From the cell containing the given text, extract its center point as (x, y) coordinate. 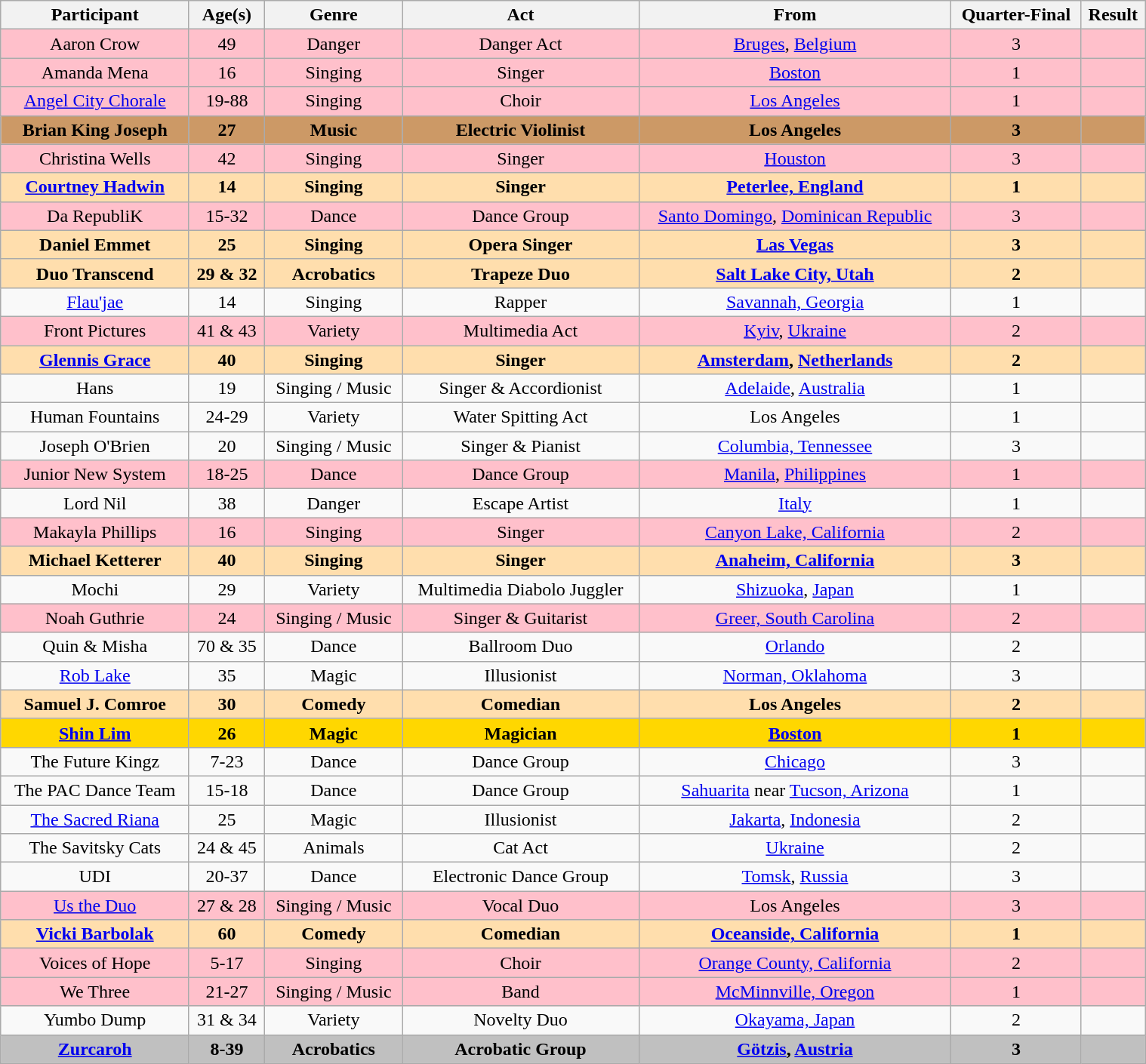
Front Pictures (95, 331)
Tomsk, Russia (795, 877)
Amanda Mena (95, 72)
Vocal Duo (521, 906)
26 (226, 733)
Greer, South Carolina (795, 618)
7-23 (226, 761)
Music (334, 130)
The PAC Dance Team (95, 790)
Las Vegas (795, 244)
Houston (795, 158)
29 & 32 (226, 273)
Multimedia Diabolo Juggler (521, 589)
Age(s) (226, 15)
Water Spitting Act (521, 417)
Samuel J. Comroe (95, 704)
Makayla Phillips (95, 532)
Band (521, 992)
Multimedia Act (521, 331)
Santo Domingo, Dominican Republic (795, 216)
Ballroom Duo (521, 647)
21-27 (226, 992)
Adelaide, Australia (795, 389)
Electric Violinist (521, 130)
20 (226, 446)
19-88 (226, 101)
Shizuoka, Japan (795, 589)
Lord Nil (95, 503)
Chicago (795, 761)
Zurcaroh (95, 1049)
24 & 45 (226, 848)
24-29 (226, 417)
Trapeze Duo (521, 273)
Norman, Oklahoma (795, 675)
Noah Guthrie (95, 618)
Result (1113, 15)
Singer & Pianist (521, 446)
Italy (795, 503)
19 (226, 389)
Jakarta, Indonesia (795, 819)
Opera Singer (521, 244)
5-17 (226, 963)
Participant (95, 15)
24 (226, 618)
The Savitsky Cats (95, 848)
Bruges, Belgium (795, 44)
UDI (95, 877)
Act (521, 15)
Joseph O'Brien (95, 446)
Manila, Philippines (795, 475)
70 & 35 (226, 647)
Duo Transcend (95, 273)
Salt Lake City, Utah (795, 273)
Electronic Dance Group (521, 877)
27 & 28 (226, 906)
Courtney Hadwin (95, 187)
Canyon Lake, California (795, 532)
Vicki Barbolak (95, 934)
8-39 (226, 1049)
Escape Artist (521, 503)
Ukraine (795, 848)
From (795, 15)
30 (226, 704)
Sahuarita near Tucson, Arizona (795, 790)
Animals (334, 848)
We Three (95, 992)
Quin & Misha (95, 647)
Da RepubliK (95, 216)
Voices of Hope (95, 963)
41 & 43 (226, 331)
Hans (95, 389)
Us the Duo (95, 906)
Rob Lake (95, 675)
Orlando (795, 647)
35 (226, 675)
18-25 (226, 475)
Orange County, California (795, 963)
Kyiv, Ukraine (795, 331)
27 (226, 130)
Quarter-Final (1016, 15)
Mochi (95, 589)
Oceanside, California (795, 934)
Junior New System (95, 475)
60 (226, 934)
15-18 (226, 790)
42 (226, 158)
Amsterdam, Netherlands (795, 360)
Human Fountains (95, 417)
31 & 34 (226, 1020)
Aaron Crow (95, 44)
29 (226, 589)
Yumbo Dump (95, 1020)
Rapper (521, 302)
Acrobatic Group (521, 1049)
Flau'jae (95, 302)
Genre (334, 15)
Glennis Grace (95, 360)
Angel City Chorale (95, 101)
Singer & Guitarist (521, 618)
Shin Lim (95, 733)
Brian King Joseph (95, 130)
15-32 (226, 216)
Okayama, Japan (795, 1020)
Michael Ketterer (95, 561)
The Sacred Riana (95, 819)
Peterlee, England (795, 187)
Columbia, Tennessee (795, 446)
Novelty Duo (521, 1020)
49 (226, 44)
Danger Act (521, 44)
The Future Kingz (95, 761)
Christina Wells (95, 158)
38 (226, 503)
Magician (521, 733)
Singer & Accordionist (521, 389)
Anaheim, California (795, 561)
Götzis, Austria (795, 1049)
Daniel Emmet (95, 244)
Savannah, Georgia (795, 302)
McMinnville, Oregon (795, 992)
20-37 (226, 877)
Cat Act (521, 848)
